Detect which cell encompasses the target text, then output its [x, y] center coordinate. 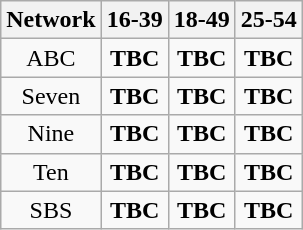
Network [51, 20]
16-39 [134, 20]
Seven [51, 96]
ABC [51, 58]
18-49 [202, 20]
SBS [51, 210]
Nine [51, 134]
Ten [51, 172]
25-54 [268, 20]
